Determine the (X, Y) coordinate at the center of the cell enclosing the given text.  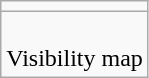
Visibility map (75, 44)
